Detect which cell encompasses the target text, then output its (x, y) center coordinate. 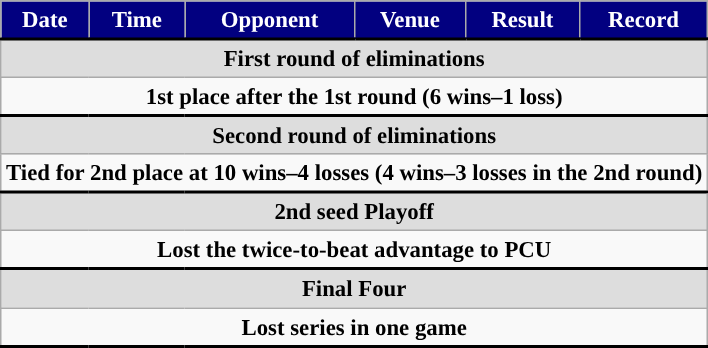
First round of eliminations (354, 58)
1st place after the 1st round (6 wins–1 loss) (354, 97)
Time (137, 20)
Lost the twice-to-beat advantage to PCU (354, 250)
Venue (410, 20)
Record (643, 20)
Second round of eliminations (354, 135)
Tied for 2nd place at 10 wins–4 losses (4 wins–3 losses in the 2nd round) (354, 173)
Lost series in one game (354, 327)
Date (45, 20)
Final Four (354, 288)
Result (522, 20)
2nd seed Playoff (354, 212)
Opponent (270, 20)
